Provide the [X, Y] coordinate of the cell's center where the given text is located.  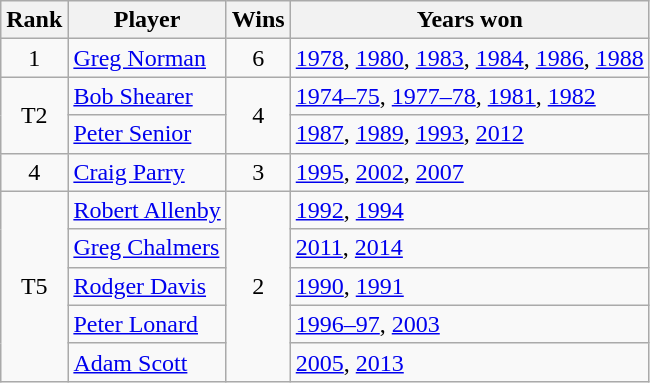
Greg Norman [147, 58]
3 [258, 172]
Wins [258, 20]
Bob Shearer [147, 96]
T5 [34, 286]
Rodger Davis [147, 286]
Peter Lonard [147, 324]
Craig Parry [147, 172]
Rank [34, 20]
2005, 2013 [470, 362]
Peter Senior [147, 134]
2011, 2014 [470, 248]
1992, 1994 [470, 210]
1987, 1989, 1993, 2012 [470, 134]
1 [34, 58]
Adam Scott [147, 362]
T2 [34, 115]
1996–97, 2003 [470, 324]
1978, 1980, 1983, 1984, 1986, 1988 [470, 58]
6 [258, 58]
Years won [470, 20]
2 [258, 286]
Player [147, 20]
Greg Chalmers [147, 248]
1995, 2002, 2007 [470, 172]
Robert Allenby [147, 210]
1990, 1991 [470, 286]
1974–75, 1977–78, 1981, 1982 [470, 96]
